Pinpoint the cell where the given text exists, returning its (x, y) midpoint coordinate. 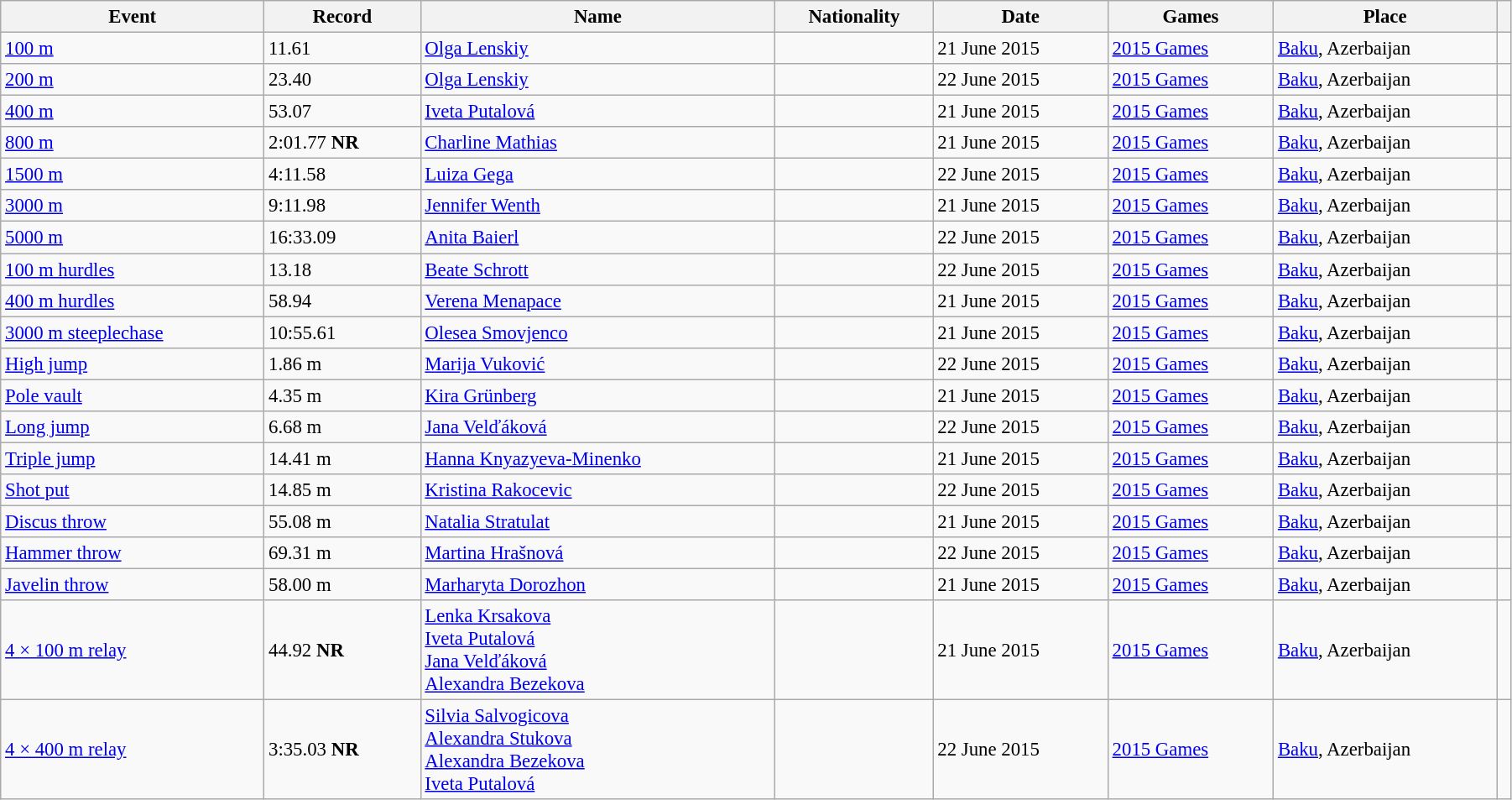
Jennifer Wenth (597, 206)
14.41 m (342, 458)
44.92 NR (342, 650)
Event (133, 17)
11.61 (342, 49)
58.94 (342, 301)
Charline Mathias (597, 143)
Shot put (133, 490)
Hanna Knyazyeva-Minenko (597, 458)
Kristina Rakocevic (597, 490)
Natalia Stratulat (597, 521)
Lenka KrsakovaIveta PutalováJana VelďákováAlexandra Bezekova (597, 650)
Name (597, 17)
High jump (133, 363)
100 m hurdles (133, 269)
4 × 400 m relay (133, 750)
3:35.03 NR (342, 750)
69.31 m (342, 553)
Triple jump (133, 458)
Marija Vuković (597, 363)
Luiza Gega (597, 175)
14.85 m (342, 490)
Olesea Smovjenco (597, 332)
Silvia SalvogicovaAlexandra StukovaAlexandra BezekovaIveta Putalová (597, 750)
Long jump (133, 427)
13.18 (342, 269)
400 m hurdles (133, 301)
6.68 m (342, 427)
4 × 100 m relay (133, 650)
10:55.61 (342, 332)
800 m (133, 143)
4:11.58 (342, 175)
55.08 m (342, 521)
Discus throw (133, 521)
1.86 m (342, 363)
3000 m (133, 206)
16:33.09 (342, 238)
Kira Grünberg (597, 395)
4.35 m (342, 395)
Beate Schrott (597, 269)
100 m (133, 49)
Martina Hrašnová (597, 553)
200 m (133, 80)
2:01.77 NR (342, 143)
Nationality (854, 17)
Marharyta Dorozhon (597, 585)
5000 m (133, 238)
Verena Menapace (597, 301)
400 m (133, 112)
Games (1190, 17)
Record (342, 17)
9:11.98 (342, 206)
3000 m steeplechase (133, 332)
1500 m (133, 175)
Place (1385, 17)
Jana Velďáková (597, 427)
58.00 m (342, 585)
Hammer throw (133, 553)
Anita Baierl (597, 238)
Javelin throw (133, 585)
23.40 (342, 80)
Date (1020, 17)
Iveta Putalová (597, 112)
Pole vault (133, 395)
53.07 (342, 112)
